Pinpoint the cell where the given text exists, returning its (x, y) midpoint coordinate. 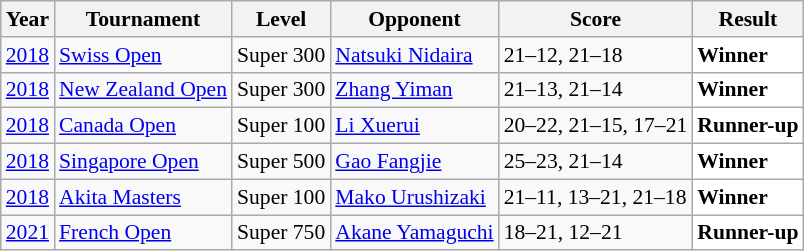
25–23, 21–14 (596, 162)
Gao Fangjie (414, 162)
New Zealand Open (143, 90)
Opponent (414, 19)
18–21, 12–21 (596, 233)
Zhang Yiman (414, 90)
21–12, 21–18 (596, 55)
Li Xuerui (414, 126)
Natsuki Nidaira (414, 55)
Swiss Open (143, 55)
Level (281, 19)
French Open (143, 233)
Canada Open (143, 126)
Akane Yamaguchi (414, 233)
Year (28, 19)
Super 750 (281, 233)
20–22, 21–15, 17–21 (596, 126)
Mako Urushizaki (414, 197)
21–11, 13–21, 21–18 (596, 197)
Result (748, 19)
Akita Masters (143, 197)
Tournament (143, 19)
2021 (28, 233)
Score (596, 19)
21–13, 21–14 (596, 90)
Singapore Open (143, 162)
Super 500 (281, 162)
